Scan for the cell matching the given text and deliver its (x, y) coordinate at center. 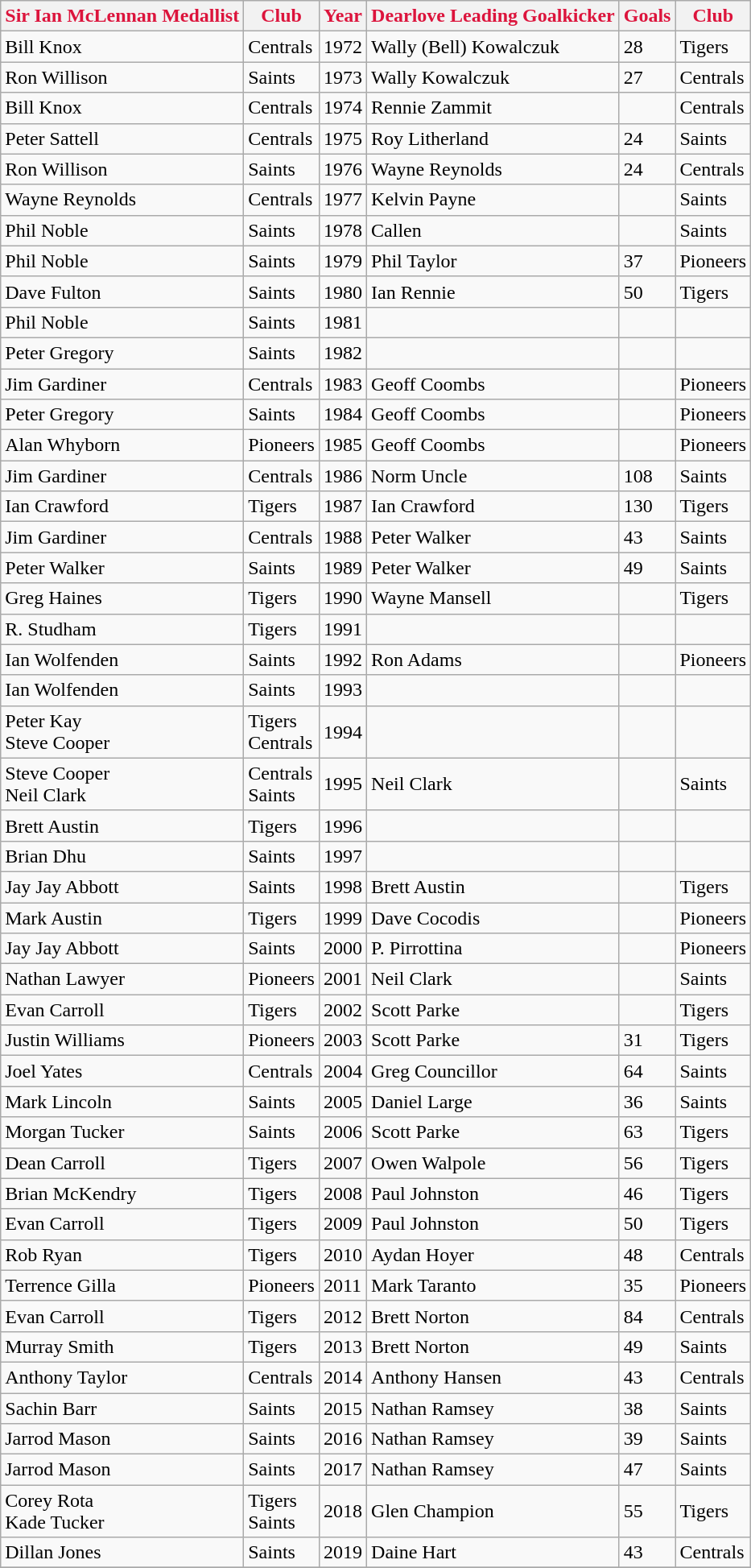
Rennie Zammit (493, 108)
Phil Taylor (493, 261)
1986 (343, 476)
2010 (343, 1255)
P. Pirrottina (493, 949)
55 (647, 1511)
39 (647, 1439)
Roy Litherland (493, 139)
1997 (343, 856)
Dearlove Leading Goalkicker (493, 16)
2013 (343, 1347)
Goals (647, 16)
1998 (343, 887)
108 (647, 476)
84 (647, 1316)
Corey RotaKade Tucker (122, 1511)
1996 (343, 825)
Anthony Hansen (493, 1377)
Dean Carroll (122, 1163)
1991 (343, 629)
64 (647, 1071)
2003 (343, 1041)
Morgan Tucker (122, 1132)
TigersCentrals (282, 731)
Dillan Jones (122, 1553)
1972 (343, 47)
Joel Yates (122, 1071)
1983 (343, 384)
1988 (343, 537)
TigersSaints (282, 1511)
Dave Cocodis (493, 917)
28 (647, 47)
Owen Walpole (493, 1163)
Ron Adams (493, 660)
47 (647, 1470)
2011 (343, 1285)
Brian McKendry (122, 1194)
1979 (343, 261)
1980 (343, 292)
2000 (343, 949)
Daine Hart (493, 1553)
Ian Rennie (493, 292)
Wayne Mansell (493, 598)
1982 (343, 353)
1992 (343, 660)
2016 (343, 1439)
27 (647, 77)
48 (647, 1255)
2018 (343, 1511)
2008 (343, 1194)
130 (647, 507)
Peter Sattell (122, 139)
1974 (343, 108)
Murray Smith (122, 1347)
Greg Haines (122, 598)
1989 (343, 568)
2015 (343, 1409)
1994 (343, 731)
1981 (343, 322)
1977 (343, 200)
Mark Austin (122, 917)
36 (647, 1102)
56 (647, 1163)
2001 (343, 979)
2007 (343, 1163)
Brian Dhu (122, 856)
Justin Williams (122, 1041)
46 (647, 1194)
1975 (343, 139)
2009 (343, 1224)
Kelvin Payne (493, 200)
Rob Ryan (122, 1255)
Anthony Taylor (122, 1377)
2019 (343, 1553)
Greg Councillor (493, 1071)
38 (647, 1409)
Year (343, 16)
Dave Fulton (122, 292)
Daniel Large (493, 1102)
Norm Uncle (493, 476)
R. Studham (122, 629)
2004 (343, 1071)
1987 (343, 507)
Peter KaySteve Cooper (122, 731)
2006 (343, 1132)
Mark Taranto (493, 1285)
37 (647, 261)
Nathan Lawyer (122, 979)
1999 (343, 917)
Steve CooperNeil Clark (122, 784)
1993 (343, 690)
Callen (493, 230)
Terrence Gilla (122, 1285)
2002 (343, 1010)
2005 (343, 1102)
1978 (343, 230)
Sir Ian McLennan Medallist (122, 16)
Sachin Barr (122, 1409)
35 (647, 1285)
2017 (343, 1470)
1995 (343, 784)
1984 (343, 415)
1973 (343, 77)
Glen Champion (493, 1511)
CentralsSaints (282, 784)
Alan Whyborn (122, 445)
1976 (343, 169)
Wally Kowalczuk (493, 77)
1990 (343, 598)
Wally (Bell) Kowalczuk (493, 47)
1985 (343, 445)
Aydan Hoyer (493, 1255)
63 (647, 1132)
2014 (343, 1377)
Mark Lincoln (122, 1102)
31 (647, 1041)
2012 (343, 1316)
